Find where the given text appears and provide that cell's center as [x, y] coordinate. 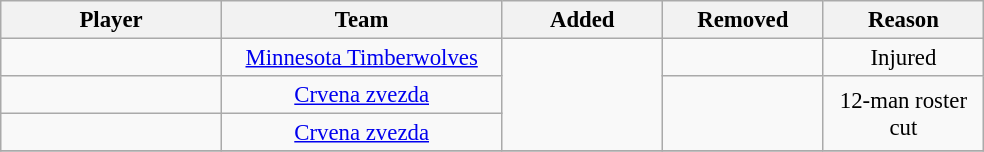
Added [582, 20]
Reason [904, 20]
Team [362, 20]
12-man roster cut [904, 114]
Removed [744, 20]
Injured [904, 58]
Player [112, 20]
Minnesota Timberwolves [362, 58]
